Pinpoint the cell where the given text exists, returning its [X, Y] midpoint coordinate. 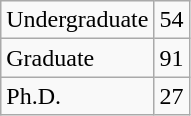
27 [172, 96]
Ph.D. [78, 96]
91 [172, 58]
Graduate [78, 58]
Undergraduate [78, 20]
54 [172, 20]
